Detect which cell encompasses the target text, then output its (X, Y) center coordinate. 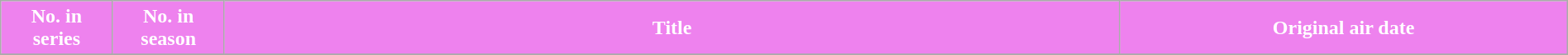
No. inseries (56, 28)
Original air date (1343, 28)
No. inseason (169, 28)
Title (672, 28)
